Return (X, Y) of the center of cell containing provided text 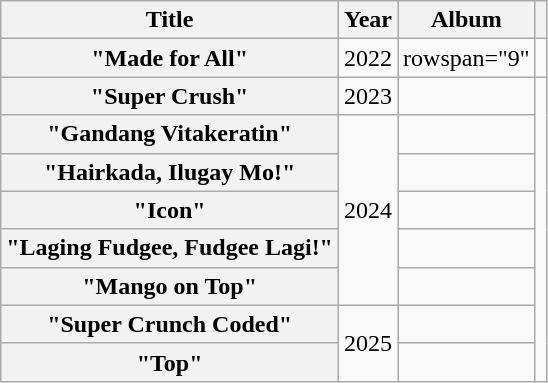
2022 (368, 58)
"Icon" (170, 210)
"Super Crunch Coded" (170, 324)
"Made for All" (170, 58)
Title (170, 20)
"Gandang Vitakeratin" (170, 134)
"Top" (170, 362)
2024 (368, 210)
"Laging Fudgee, Fudgee Lagi!" (170, 248)
rowspan="9" (467, 58)
Album (467, 20)
"Super Crush" (170, 96)
"Hairkada, Ilugay Mo!" (170, 172)
"Mango on Top" (170, 286)
2025 (368, 343)
Year (368, 20)
2023 (368, 96)
